Return the [x, y] coordinate for the center point of the cell that contains the specified text.  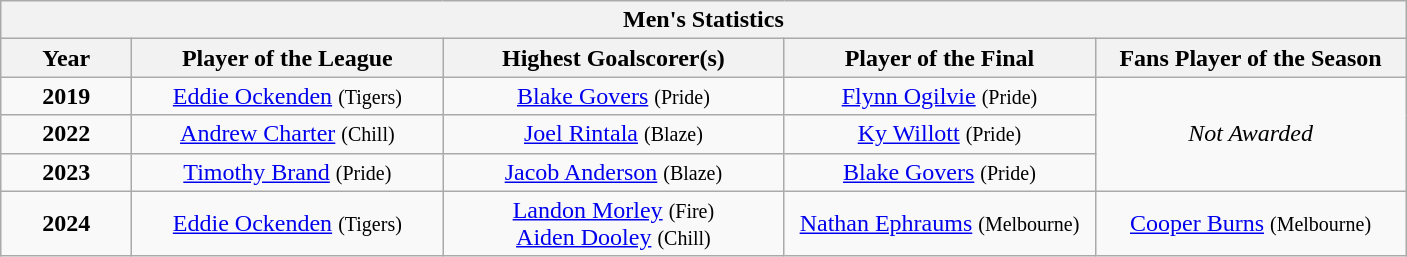
2022 [66, 134]
Men's Statistics [704, 20]
Timothy Brand (Pride) [288, 172]
Not Awarded [1250, 134]
Joel Rintala (Blaze) [614, 134]
2023 [66, 172]
Nathan Ephraums (Melbourne) [940, 224]
2024 [66, 224]
Landon Morley (Fire)Aiden Dooley (Chill) [614, 224]
Andrew Charter (Chill) [288, 134]
Player of the Final [940, 58]
Ky Willott (Pride) [940, 134]
2019 [66, 96]
Player of the League [288, 58]
Flynn Ogilvie (Pride) [940, 96]
Cooper Burns (Melbourne) [1250, 224]
Highest Goalscorer(s) [614, 58]
Fans Player of the Season [1250, 58]
Jacob Anderson (Blaze) [614, 172]
Year [66, 58]
